Locate the cell with the specified text and output its (x, y) center coordinate. 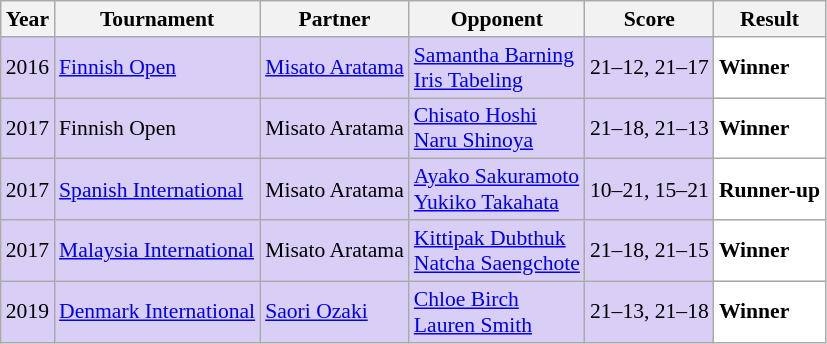
Ayako Sakuramoto Yukiko Takahata (497, 190)
2016 (28, 68)
21–18, 21–13 (650, 128)
Opponent (497, 19)
Saori Ozaki (334, 312)
Runner-up (770, 190)
Malaysia International (157, 250)
Result (770, 19)
Denmark International (157, 312)
Score (650, 19)
Kittipak Dubthuk Natcha Saengchote (497, 250)
Spanish International (157, 190)
Chisato Hoshi Naru Shinoya (497, 128)
2019 (28, 312)
Tournament (157, 19)
Chloe Birch Lauren Smith (497, 312)
21–18, 21–15 (650, 250)
Partner (334, 19)
Samantha Barning Iris Tabeling (497, 68)
21–12, 21–17 (650, 68)
Year (28, 19)
10–21, 15–21 (650, 190)
21–13, 21–18 (650, 312)
